Provide the [x, y] coordinate of the cell's center where the given text is located.  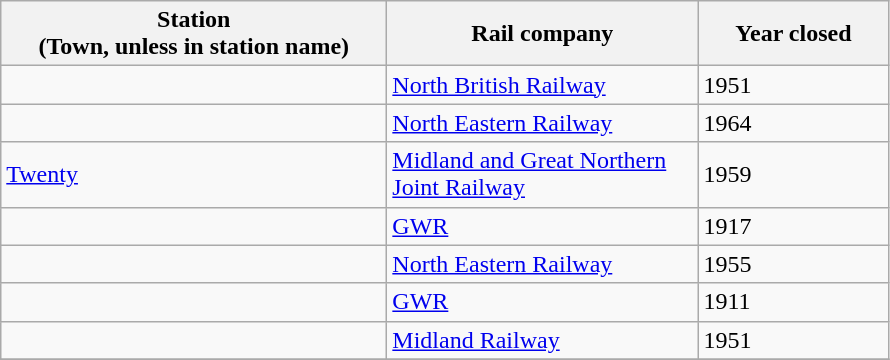
Rail company [542, 34]
Midland and Great Northern Joint Railway [542, 174]
North British Railway [542, 85]
1964 [794, 123]
1959 [794, 174]
1955 [794, 264]
Year closed [794, 34]
Station(Town, unless in station name) [194, 34]
Twenty [194, 174]
Midland Railway [542, 340]
1917 [794, 226]
1911 [794, 302]
